Scan for the cell matching the given text and deliver its [x, y] coordinate at center. 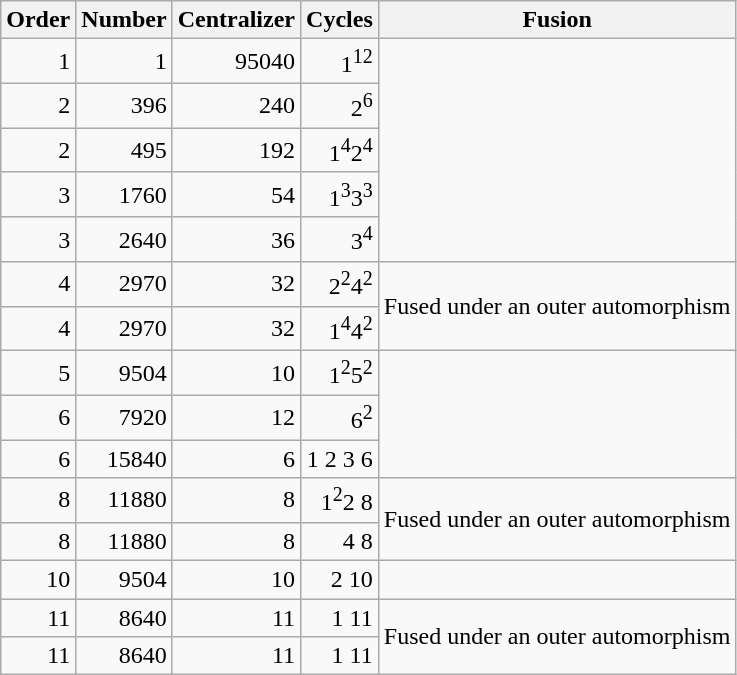
1424 [340, 150]
4 8 [340, 541]
95040 [236, 62]
36 [236, 240]
1 2 3 6 [340, 459]
7920 [124, 418]
Cycles [340, 20]
2242 [340, 284]
2 10 [340, 579]
5 [38, 374]
Fusion [557, 20]
2640 [124, 240]
34 [340, 240]
15840 [124, 459]
1760 [124, 194]
1333 [340, 194]
396 [124, 106]
26 [340, 106]
240 [236, 106]
495 [124, 150]
Order [38, 20]
Centralizer [236, 20]
1442 [340, 328]
54 [236, 194]
1252 [340, 374]
12 [236, 418]
Number [124, 20]
192 [236, 150]
112 [340, 62]
122 8 [340, 500]
62 [340, 418]
